For the text-containing cell, return its midpoint in (X, Y) coordinate format. 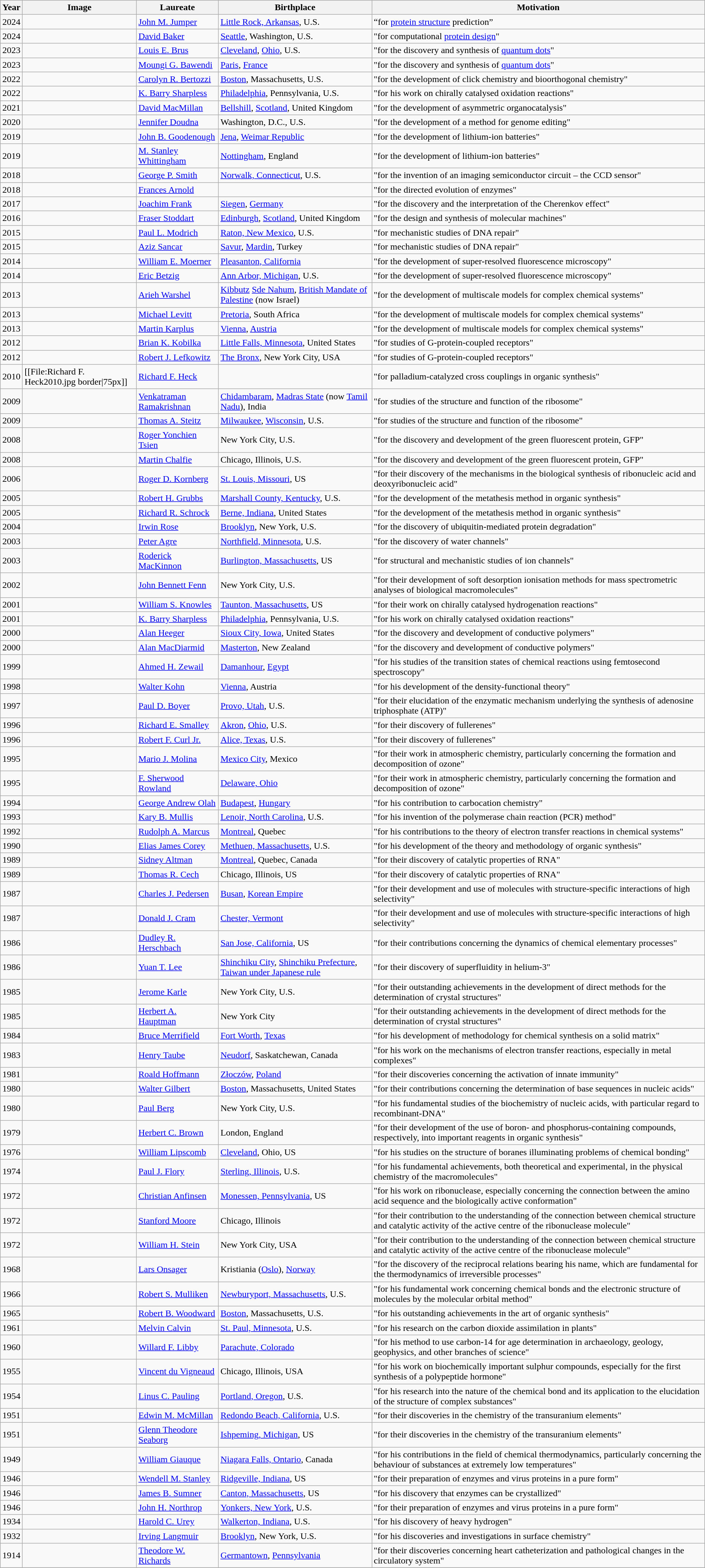
Ann Arbor, Michigan, U.S. (295, 276)
Kristiania (Oslo), Norway (295, 1269)
Peter Agre (177, 541)
"for his discovery of heavy hydrogen" (538, 1522)
Dudley R. Herschbach (177, 942)
1954 (11, 1396)
Moungi G. Bawendi (177, 65)
Złoczów, Poland (295, 1075)
1968 (11, 1269)
Alan Heeger (177, 633)
Paul Berg (177, 1108)
Ahmed H. Zewail (177, 667)
Parachute, Colorado (295, 1347)
Methuen, Massachusetts, U.S. (295, 846)
"for the invention of an imaging semiconductor circuit – the CCD sensor" (538, 175)
1961 (11, 1327)
"for the development of click chemistry and bioorthogonal chemistry" (538, 79)
1983 (11, 1055)
Sioux City, Iowa, United States (295, 633)
Damanhour, Egypt (295, 667)
Seattle, Washington, U.S. (295, 36)
"for his method to use carbon-14 for age determination in archaeology, geology, geophysics, and other branches of science" (538, 1347)
Chicago, Illinois, U.S. (295, 460)
Richard F. Heck (177, 376)
"for his research on the carbon dioxide assimilation in plants" (538, 1327)
Yonkers, New York, U.S. (295, 1507)
Germantown, Pennsylvania (295, 1555)
Delaware, Ohio (295, 784)
Neudorf, Saskatchewan, Canada (295, 1055)
"for palladium-catalyzed cross couplings in organic synthesis" (538, 376)
Donald J. Cram (177, 918)
San Jose, California, US (295, 942)
George P. Smith (177, 175)
Robert J. Lefkowitz (177, 357)
F. Sherwood Rowland (177, 784)
Roger Yonchien Tsien (177, 440)
"for his fundamental studies of the biochemistry of nucleic acids, with particular regard to recombinant-DNA" (538, 1108)
Boston, Massachusetts, United States (295, 1089)
Mario J. Molina (177, 759)
Canton, Massachusetts, US (295, 1493)
"for his discoveries and investigations in surface chemistry" (538, 1536)
1993 (11, 817)
Alice, Texas, U.S. (295, 740)
"for the discovery and the interpretation of the Cherenkov effect" (538, 204)
Vincent du Vigneaud (177, 1372)
1914 (11, 1555)
William Giauque (177, 1460)
2020 (11, 122)
Laureate (177, 8)
Busan, Korean Empire (295, 894)
1955 (11, 1372)
"for their discovery of superfluidity in helium-3" (538, 967)
2010 (11, 376)
[[File:Richard F. Heck2010.jpg border|75px]] (79, 376)
1979 (11, 1133)
Pleasanton, California (295, 261)
Yuan T. Lee (177, 967)
1981 (11, 1075)
Aziz Sancar (177, 247)
"for his fundamental work concerning chemical bonds and the electronic structure of molecules by the molecular orbital method" (538, 1294)
Roald Hoffmann (177, 1075)
Chicago, Illinois (295, 1220)
David MacMillan (177, 108)
2004 (11, 527)
Christian Anfinsen (177, 1196)
2006 (11, 479)
Robert H. Grubbs (177, 498)
Edinburgh, Scotland, United Kingdom (295, 218)
Paul L. Modrich (177, 233)
David Baker (177, 36)
Eric Betzig (177, 276)
Paul J. Flory (177, 1171)
Harold C. Urey (177, 1522)
"for the design and synthesis of molecular machines" (538, 218)
Mexico City, Mexico (295, 759)
"for their contributions concerning the determination of base sequences in nucleic acids" (538, 1089)
Image (79, 8)
"for the development of a method for genome editing" (538, 122)
Walter Kohn (177, 686)
1984 (11, 1035)
Jena, Weimar Republic (295, 136)
St. Louis, Missouri, US (295, 479)
"for their discoveries concerning the activation of innate immunity" (538, 1075)
Sterling, Illinois, U.S. (295, 1171)
"for his development of methodology for chemical synthesis on a solid matrix" (538, 1035)
Stanford Moore (177, 1220)
James B. Sumner (177, 1493)
Richard E. Smalley (177, 725)
Linus C. Pauling (177, 1396)
1934 (11, 1522)
Bellshill, Scotland, United Kingdom (295, 108)
"for the directed evolution of enzymes" (538, 189)
Savur, Mardin, Turkey (295, 247)
M. Stanley Whittingham (177, 156)
Willard F. Libby (177, 1347)
Thomas A. Steitz (177, 420)
"for his invention of the polymerase chain reaction (PCR) method" (538, 817)
“for protein structure prediction” (538, 22)
"for their work on chirally catalysed hydrogenation reactions" (538, 604)
Year (11, 8)
Taunton, Massachusetts, US (295, 604)
Berne, Indiana, United States (295, 513)
1998 (11, 686)
Ishpeming, Michigan, US (295, 1435)
New York City, USA (295, 1245)
Fraser Stoddart (177, 218)
Lenoir, North Carolina, U.S. (295, 817)
Thomas R. Cech (177, 874)
1976 (11, 1152)
2016 (11, 218)
George Andrew Olah (177, 803)
Melvin Calvin (177, 1327)
Marshall County, Kentucky, U.S. (295, 498)
"for his development of the theory and methodology of organic synthesis" (538, 846)
Cleveland, Ohio, US (295, 1152)
Elias James Corey (177, 846)
"for his work on the mechanisms of electron transfer reactions, especially in metal complexes" (538, 1055)
Washington, D.C., U.S. (295, 122)
London, England (295, 1133)
1974 (11, 1171)
"for his studies on the structure of boranes illuminating problems of chemical bonding" (538, 1152)
Wendell M. Stanley (177, 1479)
Montreal, Quebec (295, 831)
Chicago, Illinois, USA (295, 1372)
William H. Stein (177, 1245)
Roderick MacKinnon (177, 561)
Alan MacDiarmid (177, 647)
Newburyport, Massachusetts, U.S. (295, 1294)
"for structural and mechanistic studies of ion channels" (538, 561)
Paul D. Boyer (177, 705)
Frances Arnold (177, 189)
1994 (11, 803)
Nottingham, England (295, 156)
"for his studies of the transition states of chemical reactions using femtosecond spectroscopy" (538, 667)
Chicago, Illinois, US (295, 874)
Brian K. Kobilka (177, 343)
Kibbutz Sde Nahum, British Mandate of Palestine (now Israel) (295, 295)
Charles J. Pedersen (177, 894)
Martin Chalfie (177, 460)
William Lipscomb (177, 1152)
Roger D. Kornberg (177, 479)
2002 (11, 585)
Montreal, Quebec, Canada (295, 860)
1932 (11, 1536)
Ridgeville, Indiana, US (295, 1479)
Glenn Theodore Seaborg (177, 1435)
Masterton, New Zealand (295, 647)
"for his contributions to the theory of electron transfer reactions in chemical systems" (538, 831)
"for his discovery that enzymes can be crystallized" (538, 1493)
Louis E. Brus (177, 50)
The Bronx, New York City, USA (295, 357)
"for the discovery of ubiquitin-mediated protein degradation" (538, 527)
Walter Gilbert (177, 1089)
"for his fundamental achievements, both theoretical and experimental, in the physical chemistry of the macromolecules" (538, 1171)
John B. Goodenough (177, 136)
John M. Jumper (177, 22)
Kary B. Mullis (177, 817)
Chidambaram, Madras State (now Tamil Nadu), India (295, 401)
1999 (11, 667)
Joachim Frank (177, 204)
Venkatraman Ramakrishnan (177, 401)
Siegen, Germany (295, 204)
Theodore W. Richards (177, 1555)
Sidney Altman (177, 860)
Henry Taube (177, 1055)
John Bennett Fenn (177, 585)
"for his development of the density-functional theory" (538, 686)
2021 (11, 108)
Motivation (538, 8)
William S. Knowles (177, 604)
Akron, Ohio, U.S. (295, 725)
Irving Langmuir (177, 1536)
John H. Northrop (177, 1507)
Lars Onsager (177, 1269)
Herbert A. Hauptman (177, 1016)
William E. Moerner (177, 261)
2017 (11, 204)
"for their discoveries concerning heart catheterization and pathological changes in the circulatory system" (538, 1555)
New York City (295, 1016)
Birthplace (295, 8)
Walkerton, Indiana, U.S. (295, 1522)
1965 (11, 1313)
"for their elucidation of the enzymatic mechanism underlying the synthesis of adenosine triphosphate (ATP)" (538, 705)
Rudolph A. Marcus (177, 831)
Raton, New Mexico, U.S. (295, 233)
Edwin M. McMillan (177, 1416)
"for their development of the use of boron- and phosphorus-containing compounds, respectively, into important reagents in organic synthesis" (538, 1133)
Provo, Utah, U.S. (295, 705)
Northfield, Minnesota, U.S. (295, 541)
Shinchiku City, Shinchiku Prefecture, Taiwan under Japanese rule (295, 967)
"for their discovery of the mechanisms in the biological synthesis of ribonucleic acid and deoxyribonucleic acid" (538, 479)
1960 (11, 1347)
Irwin Rose (177, 527)
Fort Worth, Texas (295, 1035)
Monessen, Pennsylvania, US (295, 1196)
Portland, Oregon, U.S. (295, 1396)
"for his research into the nature of the chemical bond and its application to the elucidation of the structure of complex substances" (538, 1396)
Michael Levitt (177, 314)
1997 (11, 705)
St. Paul, Minnesota, U.S. (295, 1327)
Bruce Merrifield (177, 1035)
Pretoria, South Africa (295, 314)
Little Falls, Minnesota, United States (295, 343)
"for his work on biochemically important sulphur compounds, especially for the first synthesis of a polypeptide hormone" (538, 1372)
Robert F. Curl Jr. (177, 740)
"for his outstanding achievements in the art of organic synthesis" (538, 1313)
Chester, Vermont (295, 918)
"for his contributions in the field of chemical thermodynamics, particularly concerning the behaviour of substances at extremely low temperatures" (538, 1460)
Norwalk, Connecticut, U.S. (295, 175)
Jerome Karle (177, 991)
Martin Karplus (177, 329)
Redondo Beach, California, U.S. (295, 1416)
"for his work on ribonuclease, especially concerning the connection between the amino acid sequence and the biologically active conformation" (538, 1196)
1949 (11, 1460)
"for the development of asymmetric organocatalysis" (538, 108)
Budapest, Hungary (295, 803)
"for computational protein design" (538, 36)
Arieh Warshel (177, 295)
Niagara Falls, Ontario, Canada (295, 1460)
Little Rock, Arkansas, U.S. (295, 22)
Paris, France (295, 65)
Herbert C. Brown (177, 1133)
"for his contribution to carbocation chemistry" (538, 803)
"for their development of soft desorption ionisation methods for mass spectrometric analyses of biological macromolecules" (538, 585)
"for the discovery of water channels" (538, 541)
1992 (11, 831)
Robert S. Mulliken (177, 1294)
Cleveland, Ohio, U.S. (295, 50)
Robert B. Woodward (177, 1313)
Jennifer Doudna (177, 122)
Milwaukee, Wisconsin, U.S. (295, 420)
"for their contributions concerning the dynamics of chemical elementary processes" (538, 942)
1990 (11, 846)
Carolyn R. Bertozzi (177, 79)
1966 (11, 1294)
"for the discovery of the reciprocal relations bearing his name, which are fundamental for the thermodynamics of irreversible processes" (538, 1269)
Burlington, Massachusetts, US (295, 561)
Richard R. Schrock (177, 513)
